Search for the cell housing the specified text and yield its [x, y] center coordinate. 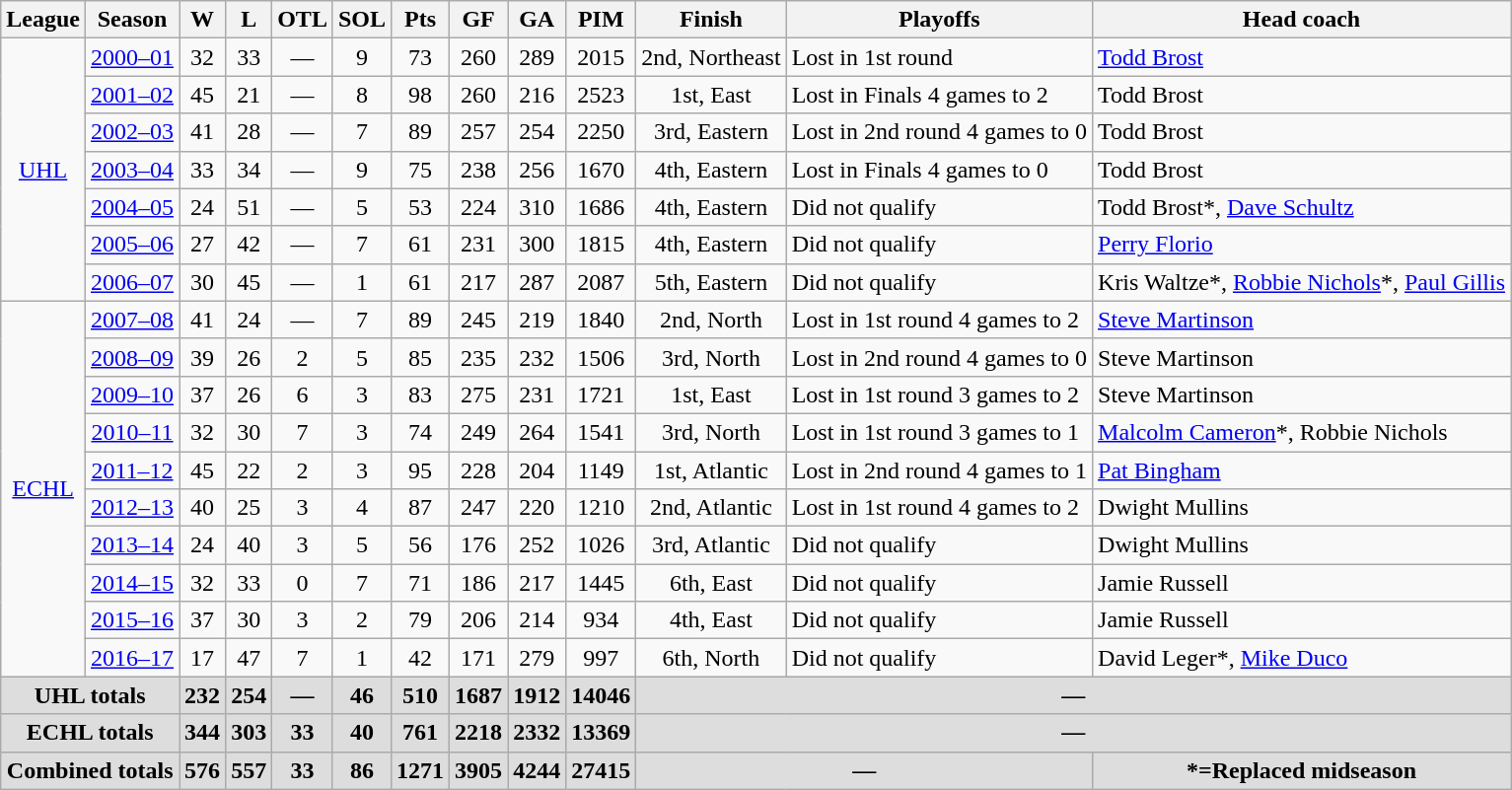
4th, East [711, 620]
51 [249, 207]
2015–16 [132, 620]
287 [537, 282]
997 [602, 658]
17 [203, 658]
League [43, 20]
228 [479, 470]
216 [537, 95]
4244 [537, 770]
761 [420, 733]
Pts [420, 20]
79 [420, 620]
576 [203, 770]
6th, East [711, 583]
GF [479, 20]
75 [420, 170]
ECHL totals [91, 733]
2087 [602, 282]
186 [479, 583]
PIM [602, 20]
6 [303, 395]
85 [420, 357]
0 [303, 583]
Malcolm Cameron*, Robbie Nichols [1302, 432]
1026 [602, 545]
1149 [602, 470]
Lost in 1st round 3 games to 2 [939, 395]
238 [479, 170]
245 [479, 320]
1st, Atlantic [711, 470]
249 [479, 432]
1686 [602, 207]
2014–15 [132, 583]
27415 [602, 770]
1912 [537, 695]
14046 [602, 695]
2013–14 [132, 545]
235 [479, 357]
2003–04 [132, 170]
ECHL [43, 489]
2nd, Atlantic [711, 508]
3905 [479, 770]
2523 [602, 95]
2012–13 [132, 508]
279 [537, 658]
27 [203, 245]
1506 [602, 357]
95 [420, 470]
2015 [602, 57]
224 [479, 207]
344 [203, 733]
13369 [602, 733]
39 [203, 357]
Lost in Finals 4 games to 2 [939, 95]
2nd, North [711, 320]
247 [479, 508]
2002–03 [132, 132]
Head coach [1302, 20]
2005–06 [132, 245]
5th, Eastern [711, 282]
56 [420, 545]
3rd, Atlantic [711, 545]
8 [361, 95]
3rd, Eastern [711, 132]
Lost in 1st round [939, 57]
2000–01 [132, 57]
Season [132, 20]
46 [361, 695]
53 [420, 207]
2011–12 [132, 470]
300 [537, 245]
264 [537, 432]
Kris Waltze*, Robbie Nichols*, Paul Gillis [1302, 282]
83 [420, 395]
22 [249, 470]
OTL [303, 20]
73 [420, 57]
L [249, 20]
206 [479, 620]
2007–08 [132, 320]
Todd Brost*, Dave Schultz [1302, 207]
74 [420, 432]
1210 [602, 508]
47 [249, 658]
2008–09 [132, 357]
171 [479, 658]
6th, North [711, 658]
1271 [420, 770]
256 [537, 170]
Finish [711, 20]
2218 [479, 733]
1721 [602, 395]
2004–05 [132, 207]
4 [361, 508]
W [203, 20]
176 [479, 545]
UHL [43, 170]
28 [249, 132]
1445 [602, 583]
220 [537, 508]
310 [537, 207]
1670 [602, 170]
2001–02 [132, 95]
2332 [537, 733]
Pat Bingham [1302, 470]
2nd, Northeast [711, 57]
1541 [602, 432]
Lost in 1st round 3 games to 1 [939, 432]
2016–17 [132, 658]
1840 [602, 320]
21 [249, 95]
275 [479, 395]
Combined totals [91, 770]
Lost in 2nd round 4 games to 1 [939, 470]
510 [420, 695]
257 [479, 132]
934 [602, 620]
86 [361, 770]
25 [249, 508]
2006–07 [132, 282]
Perry Florio [1302, 245]
SOL [361, 20]
GA [537, 20]
214 [537, 620]
252 [537, 545]
71 [420, 583]
Playoffs [939, 20]
1687 [479, 695]
557 [249, 770]
289 [537, 57]
2010–11 [132, 432]
2250 [602, 132]
UHL totals [91, 695]
Lost in Finals 4 games to 0 [939, 170]
98 [420, 95]
219 [537, 320]
34 [249, 170]
204 [537, 470]
2009–10 [132, 395]
87 [420, 508]
*=Replaced midseason [1302, 770]
1815 [602, 245]
David Leger*, Mike Duco [1302, 658]
303 [249, 733]
